Return [X, Y] of the center of cell containing provided text 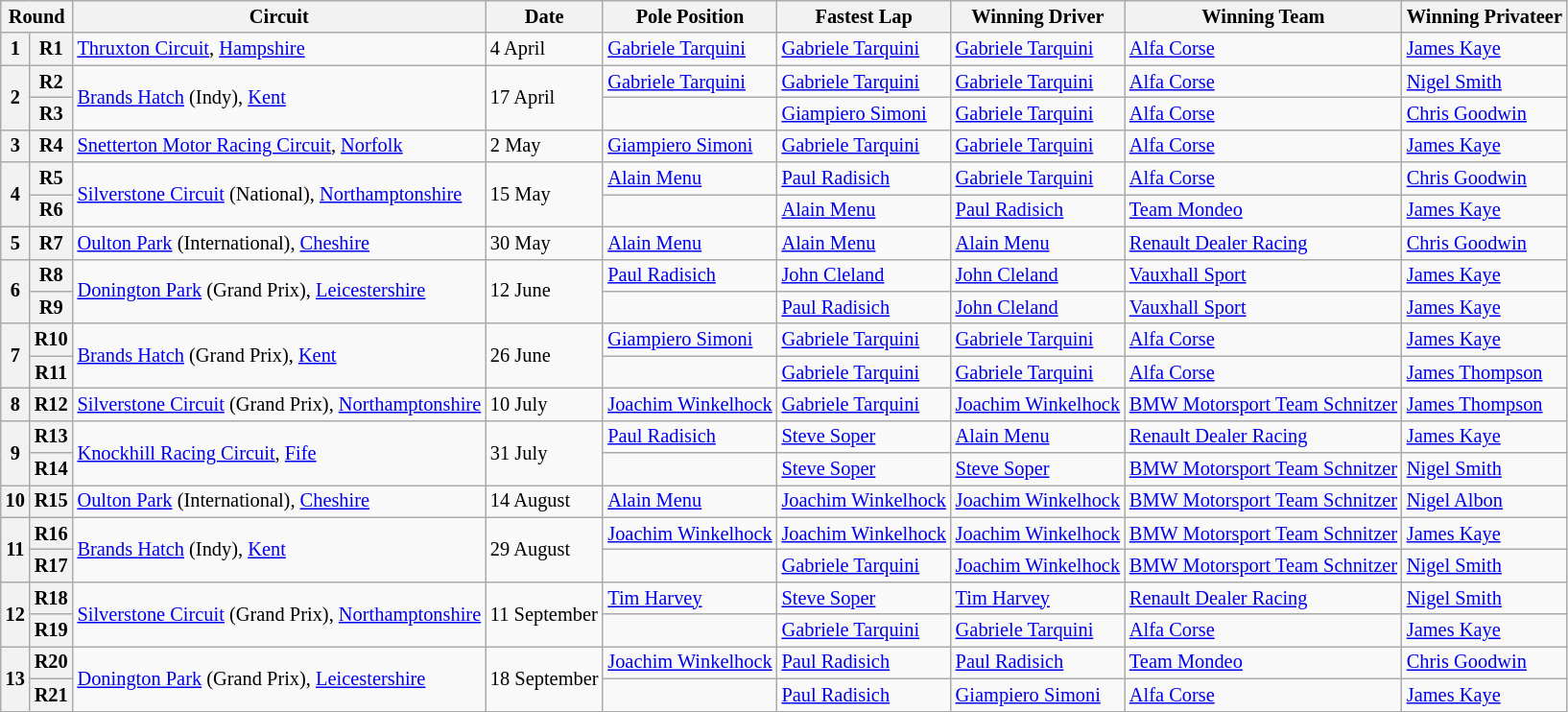
R3 [52, 113]
9 [15, 453]
6 [15, 292]
Fastest Lap [864, 16]
Pole Position [689, 16]
Snetterton Motor Racing Circuit, Norfolk [279, 146]
R6 [52, 210]
R21 [52, 695]
Knockhill Racing Circuit, Fife [279, 453]
14 August [544, 501]
R16 [52, 534]
R12 [52, 404]
R20 [52, 662]
18 September [544, 677]
13 [15, 677]
31 July [544, 453]
Thruxton Circuit, Hampshire [279, 49]
26 June [544, 355]
Silverstone Circuit (National), Northamptonshire [279, 194]
R19 [52, 630]
4 April [544, 49]
5 [15, 243]
R8 [52, 275]
R7 [52, 243]
R11 [52, 372]
17 April [544, 98]
Winning Team [1263, 16]
R14 [52, 469]
10 [15, 501]
R18 [52, 598]
Date [544, 16]
11 [15, 549]
R15 [52, 501]
12 June [544, 292]
R5 [52, 178]
8 [15, 404]
7 [15, 355]
29 August [544, 549]
R13 [52, 437]
11 September [544, 614]
Winning Driver [1038, 16]
R2 [52, 82]
10 July [544, 404]
4 [15, 194]
R17 [52, 565]
12 [15, 614]
2 May [544, 146]
R10 [52, 340]
Round [36, 16]
Brands Hatch (Grand Prix), Kent [279, 355]
Nigel Albon [1485, 501]
1 [15, 49]
R9 [52, 307]
30 May [544, 243]
15 May [544, 194]
Circuit [279, 16]
Winning Privateer [1485, 16]
3 [15, 146]
R4 [52, 146]
R1 [52, 49]
2 [15, 98]
